Determine the [X, Y] coordinate at the center of the cell enclosing the given text.  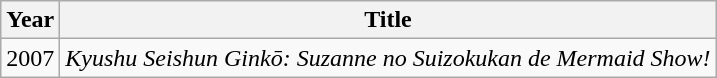
Title [388, 20]
2007 [30, 58]
Year [30, 20]
Kyushu Seishun Ginkō: Suzanne no Suizokukan de Mermaid Show! [388, 58]
